Provide the [x, y] coordinate of the cell's center where the given text is located.  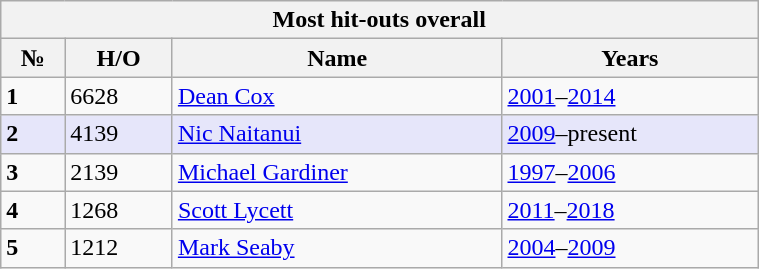
2001–2014 [630, 96]
1997–2006 [630, 172]
Most hit-outs overall [380, 20]
5 [33, 248]
2 [33, 134]
H/O [119, 58]
Years [630, 58]
4 [33, 210]
Mark Seaby [337, 248]
Michael Gardiner [337, 172]
2011–2018 [630, 210]
4139 [119, 134]
2004–2009 [630, 248]
Nic Naitanui [337, 134]
Scott Lycett [337, 210]
№ [33, 58]
Dean Cox [337, 96]
1 [33, 96]
3 [33, 172]
Name [337, 58]
1268 [119, 210]
2009–present [630, 134]
6628 [119, 96]
1212 [119, 248]
2139 [119, 172]
